Locate the cell with the specified text and output its (X, Y) center coordinate. 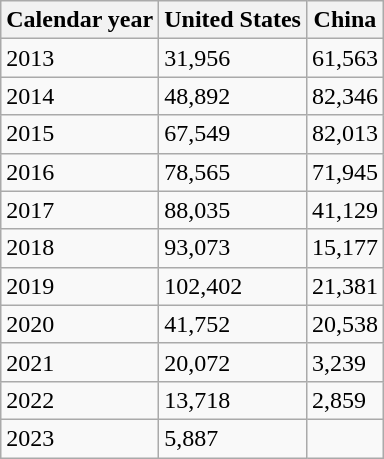
2019 (80, 286)
41,752 (233, 324)
67,549 (233, 134)
61,563 (344, 58)
2018 (80, 248)
2017 (80, 210)
2013 (80, 58)
3,239 (344, 362)
71,945 (344, 172)
2016 (80, 172)
20,072 (233, 362)
2022 (80, 400)
21,381 (344, 286)
15,177 (344, 248)
102,402 (233, 286)
31,956 (233, 58)
2023 (80, 438)
Calendar year (80, 20)
93,073 (233, 248)
2021 (80, 362)
5,887 (233, 438)
China (344, 20)
2014 (80, 96)
41,129 (344, 210)
82,013 (344, 134)
2020 (80, 324)
2015 (80, 134)
20,538 (344, 324)
48,892 (233, 96)
78,565 (233, 172)
United States (233, 20)
88,035 (233, 210)
13,718 (233, 400)
2,859 (344, 400)
82,346 (344, 96)
